Return the (X, Y) coordinate for the center point of the cell that contains the specified text.  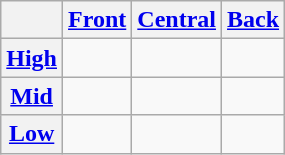
Low (32, 134)
Central (177, 20)
Back (254, 20)
High (32, 58)
Front (98, 20)
Mid (32, 96)
